For the text-containing cell, return its midpoint in (X, Y) coordinate format. 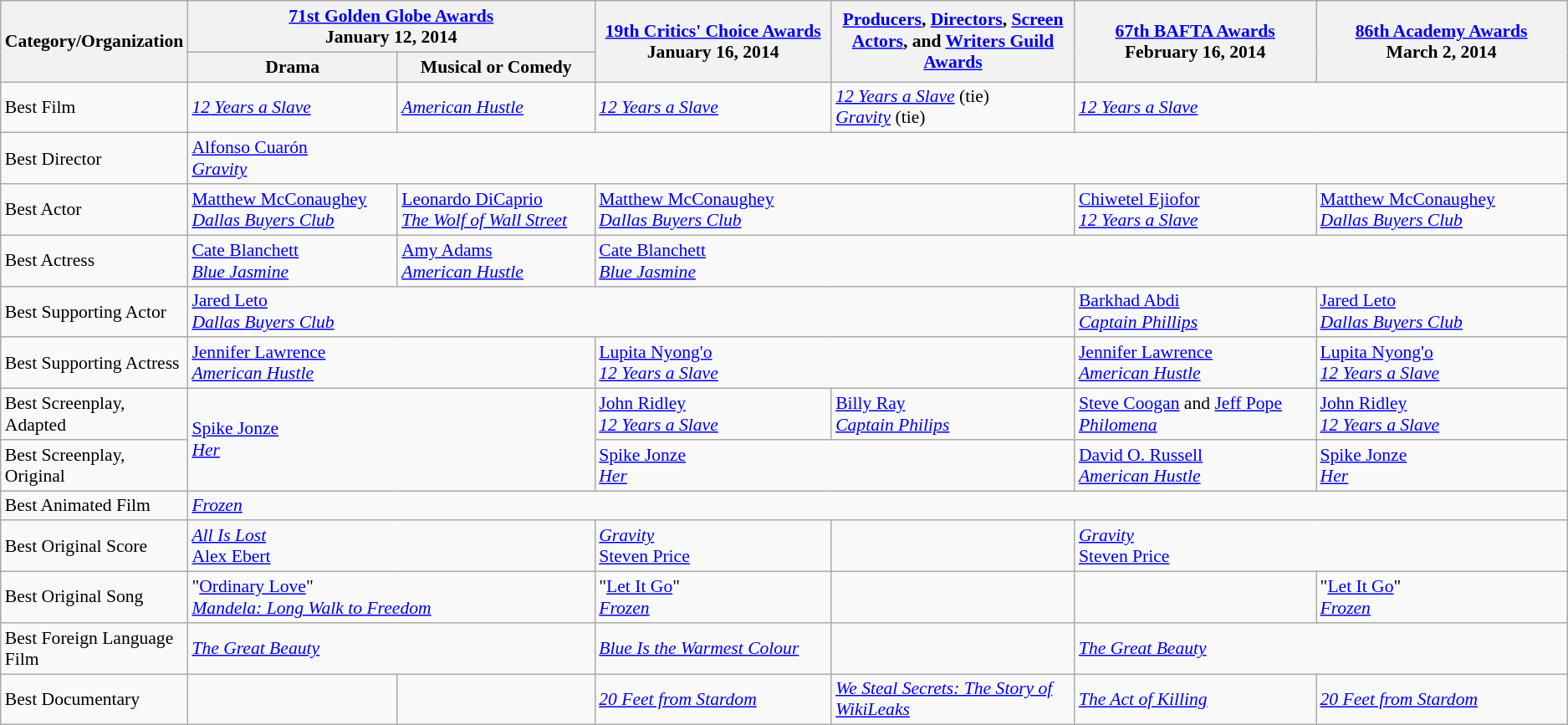
Alfonso CuarónGravity (876, 159)
Best Film (94, 107)
Steve Coogan and Jeff PopePhilomena (1196, 415)
Blue Is the Warmest Colour (712, 649)
Best Actress (94, 261)
Barkhad AbdiCaptain Phillips (1196, 311)
The Act of Killing (1196, 699)
Best Screenplay, Original (94, 465)
Best Supporting Actor (94, 311)
67th BAFTA AwardsFebruary 16, 2014 (1196, 42)
19th Critics' Choice AwardsJanuary 16, 2014 (712, 42)
American Hustle (496, 107)
"Ordinary Love"Mandela: Long Walk to Freedom (391, 597)
Chiwetel Ejiofor12 Years a Slave (1196, 209)
71st Golden Globe AwardsJanuary 12, 2014 (391, 27)
Amy AdamsAmerican Hustle (496, 261)
Best Supporting Actress (94, 363)
Best Animated Film (94, 506)
Leonardo DiCaprioThe Wolf of Wall Street (496, 209)
Producers, Directors, Screen Actors, and Writers Guild Awards (953, 42)
Category/Organization (94, 42)
Frozen (876, 506)
All Is LostAlex Ebert (391, 547)
Drama (293, 67)
Musical or Comedy (496, 67)
David O. RussellAmerican Hustle (1196, 465)
Best Documentary (94, 699)
12 Years a Slave (tie)Gravity (tie) (953, 107)
We Steal Secrets: The Story of WikiLeaks (953, 699)
Best Original Score (94, 547)
Billy RayCaptain Philips (953, 415)
86th Academy AwardsMarch 2, 2014 (1442, 42)
Best Actor (94, 209)
Best Original Song (94, 597)
Best Screenplay, Adapted (94, 415)
Best Director (94, 159)
Best Foreign Language Film (94, 649)
